Search for the cell housing the specified text and yield its (x, y) center coordinate. 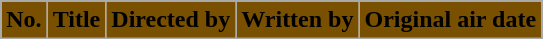
Directed by (171, 20)
No. (24, 20)
Written by (298, 20)
Title (76, 20)
Original air date (450, 20)
